Pinpoint the cell where the given text exists, returning its [x, y] midpoint coordinate. 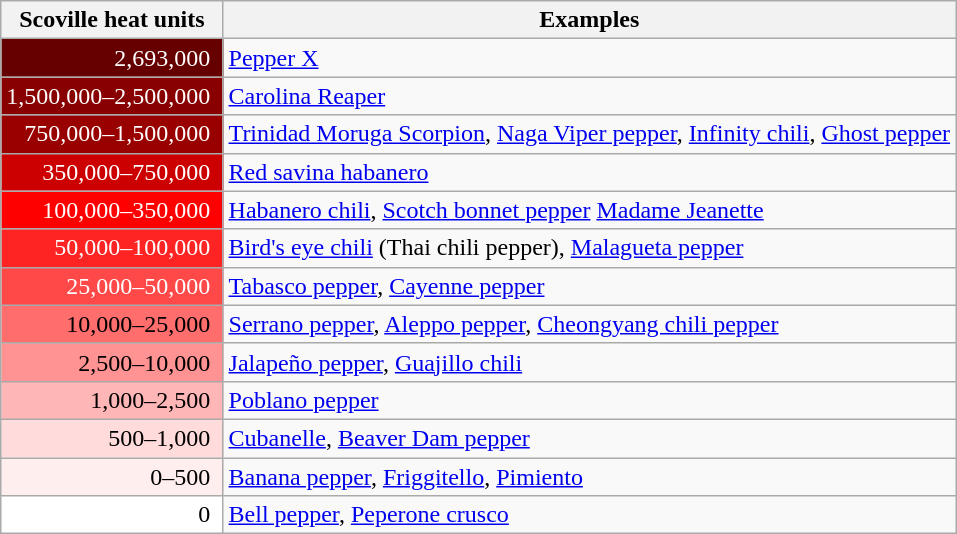
Poblano pepper [590, 400]
Habanero chili, Scotch bonnet pepper Madame Jeanette [590, 210]
750,000–1,500,000 [112, 134]
Carolina Reaper [590, 96]
10,000–25,000 [112, 324]
Bell pepper, Peperone crusco [590, 515]
0–500 [112, 477]
25,000–50,000 [112, 286]
0 [112, 515]
50,000–100,000 [112, 248]
Serrano pepper, Aleppo pepper, Cheongyang chili pepper [590, 324]
500–1,000 [112, 438]
100,000–350,000 [112, 210]
Tabasco pepper, Cayenne pepper [590, 286]
Bird's eye chili (Thai chili pepper), Malagueta pepper [590, 248]
Trinidad Moruga Scorpion, Naga Viper pepper, Infinity chili, Ghost pepper [590, 134]
Jalapeño pepper, Guajillo chili [590, 362]
2,693,000 [112, 58]
350,000–750,000 [112, 172]
1,000–2,500 [112, 400]
Cubanelle, Beaver Dam pepper [590, 438]
2,500–10,000 [112, 362]
Banana pepper, Friggitello, Pimiento [590, 477]
Red savina habanero [590, 172]
Pepper X [590, 58]
Scoville heat units [112, 20]
Examples [590, 20]
1,500,000–2,500,000 [112, 96]
